Extract the [X, Y] coordinate from the center of the cell holding the provided text.  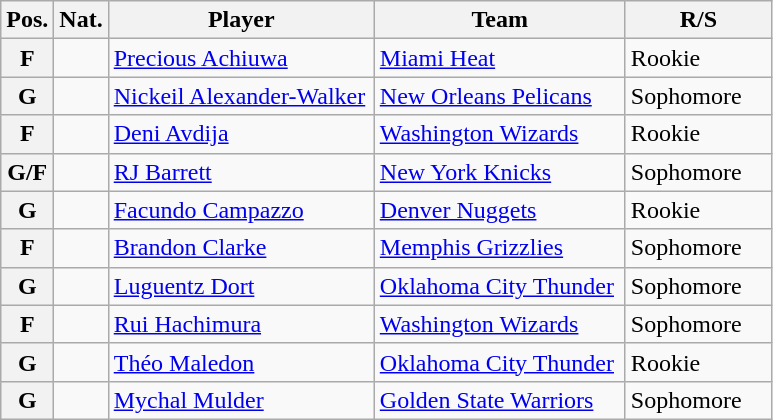
Player [241, 20]
Precious Achiuwa [241, 58]
Brandon Clarke [241, 248]
New Orleans Pelicans [500, 96]
G/F [28, 172]
Nat. [81, 20]
Théo Maledon [241, 362]
R/S [698, 20]
Team [500, 20]
Memphis Grizzlies [500, 248]
Denver Nuggets [500, 210]
Luguentz Dort [241, 286]
Facundo Campazzo [241, 210]
Mychal Mulder [241, 400]
Deni Avdija [241, 134]
Pos. [28, 20]
New York Knicks [500, 172]
Golden State Warriors [500, 400]
RJ Barrett [241, 172]
Miami Heat [500, 58]
Rui Hachimura [241, 324]
Nickeil Alexander-Walker [241, 96]
